Output the [X, Y] coordinate of the center of the cell containing the given text.  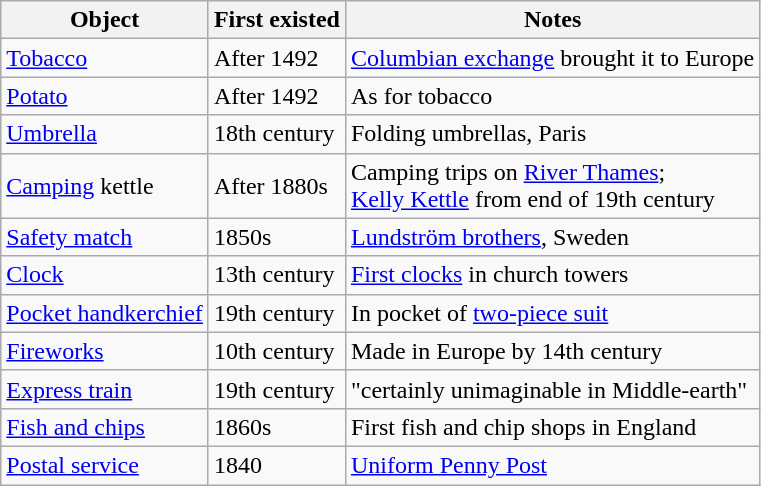
1850s [276, 237]
First fish and chip shops in England [552, 427]
Camping trips on River Thames;Kelly Kettle from end of 19th century [552, 186]
In pocket of two-piece suit [552, 313]
Camping kettle [105, 186]
Safety match [105, 237]
Pocket handkerchief [105, 313]
Columbian exchange brought it to Europe [552, 58]
Object [105, 20]
Tobacco [105, 58]
13th century [276, 275]
18th century [276, 134]
Fish and chips [105, 427]
Umbrella [105, 134]
1840 [276, 465]
Uniform Penny Post [552, 465]
1860s [276, 427]
Postal service [105, 465]
10th century [276, 351]
Express train [105, 389]
First existed [276, 20]
Notes [552, 20]
First clocks in church towers [552, 275]
"certainly unimaginable in Middle-earth" [552, 389]
Fireworks [105, 351]
Lundström brothers, Sweden [552, 237]
Made in Europe by 14th century [552, 351]
Potato [105, 96]
Clock [105, 275]
As for tobacco [552, 96]
After 1880s [276, 186]
Folding umbrellas, Paris [552, 134]
